Search for the cell housing the specified text and yield its [x, y] center coordinate. 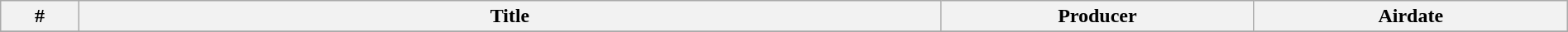
Title [509, 16]
# [40, 16]
Producer [1097, 16]
Airdate [1411, 16]
